Output the [x, y] coordinate of the center of the cell containing the given text.  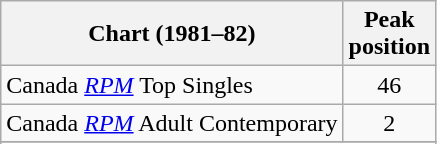
Peakposition [389, 34]
46 [389, 85]
Chart (1981–82) [172, 34]
Canada RPM Top Singles [172, 85]
Canada RPM Adult Contemporary [172, 123]
2 [389, 123]
